Capture the cell that displays the provided text and extract its (X, Y) central coordinate. 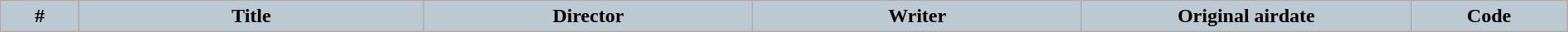
Title (251, 16)
Writer (917, 16)
Director (588, 16)
Code (1489, 16)
Original airdate (1246, 16)
# (40, 16)
